Detect which cell encompasses the target text, then output its (x, y) center coordinate. 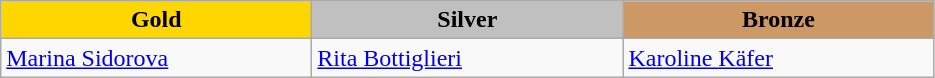
Marina Sidorova (156, 58)
Karoline Käfer (778, 58)
Gold (156, 20)
Rita Bottiglieri (468, 58)
Bronze (778, 20)
Silver (468, 20)
